Provide the [X, Y] coordinate of the cell's center where the given text is located.  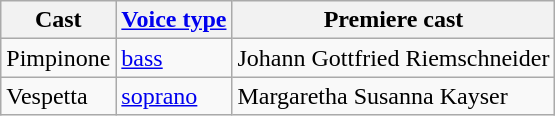
Vespetta [58, 96]
bass [174, 58]
Premiere cast [394, 20]
Margaretha Susanna Kayser [394, 96]
Cast [58, 20]
Voice type [174, 20]
soprano [174, 96]
Pimpinone [58, 58]
Johann Gottfried Riemschneider [394, 58]
